Identify which cell holds the provided text, then report its [X, Y] central coordinate. 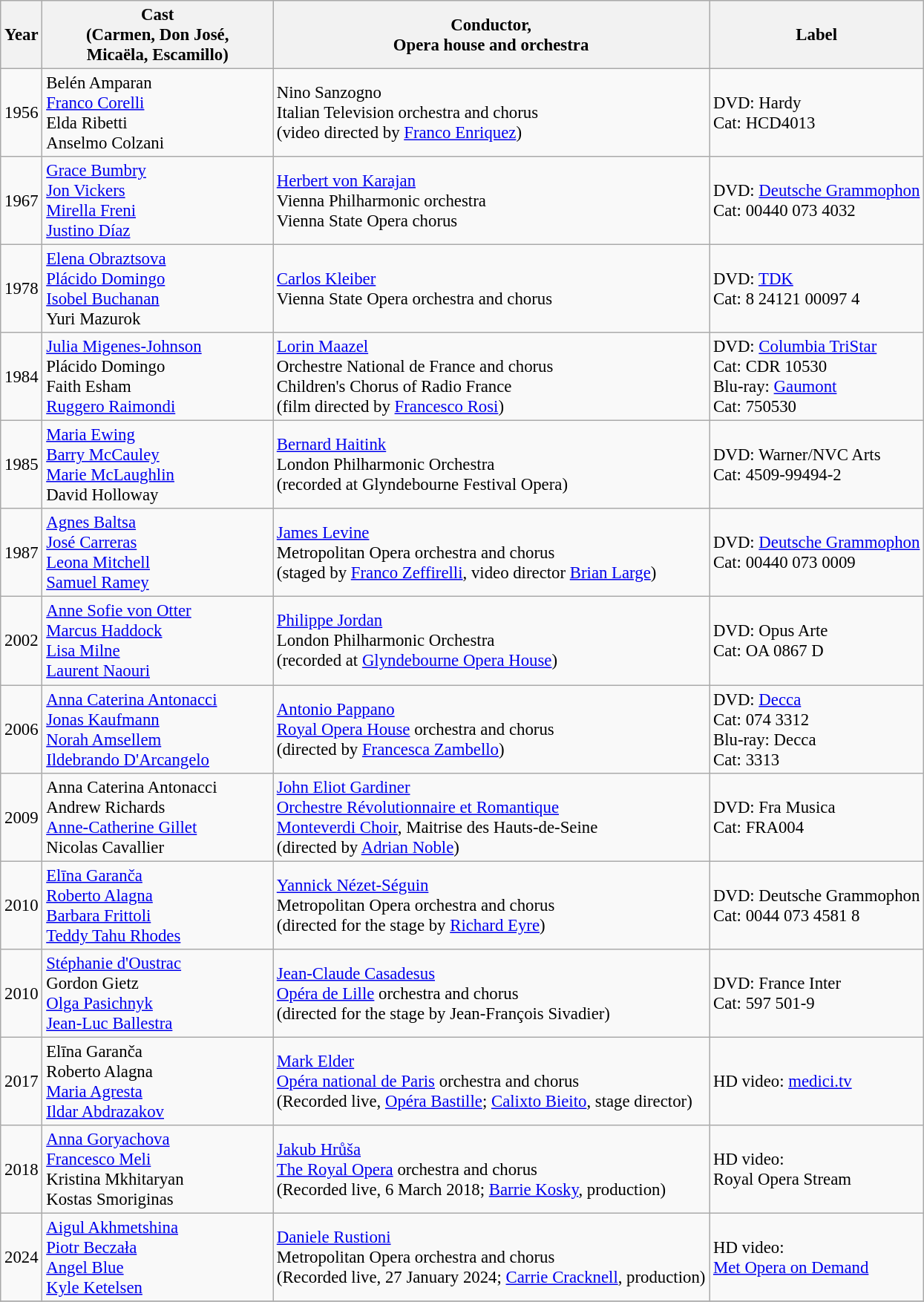
Anne Sofie von OtterMarcus HaddockLisa MilneLaurent Naouri [157, 641]
2017 [22, 1081]
DVD: Deutsche GrammophonCat: 00440 073 0009 [816, 554]
Lorin MaazelOrchestre National de France and chorusChildren's Chorus of Radio France(film directed by Francesco Rosi) [491, 377]
DVD: HardyCat: HCD4013 [816, 113]
1978 [22, 289]
Yannick Nézet-SéguinMetropolitan Opera orchestra and chorus(directed for the stage by Richard Eyre) [491, 906]
Elīna GarančaRoberto AlagnaBarbara FrittoliTeddy Tahu Rhodes [157, 906]
Belén AmparanFranco CorelliElda RibettiAnselmo Colzani [157, 113]
DVD: Columbia TriStarCat: CDR 10530Blu-ray: GaumontCat: 750530 [816, 377]
Aigul AkhmetshinaPiotr BeczałaAngel Blue Kyle Ketelsen [157, 1257]
DVD: France InterCat: 597 501-9 [816, 993]
Anna Caterina AntonacciAndrew RichardsAnne-Catherine GilletNicolas Cavallier [157, 817]
Label [816, 35]
1967 [22, 200]
Grace BumbryJon VickersMirella FreniJustino Díaz [157, 200]
1956 [22, 113]
James LevineMetropolitan Opera orchestra and chorus(staged by Franco Zeffirelli, video director Brian Large) [491, 554]
Mark ElderOpéra national de Paris orchestra and chorus(Recorded live, Opéra Bastille; Calixto Bieito, stage director) [491, 1081]
1987 [22, 554]
Daniele RustioniMetropolitan Opera orchestra and chorus(Recorded live, 27 January 2024; Carrie Cracknell, production) [491, 1257]
Conductor,Opera house and orchestra [491, 35]
DVD: Deutsche GrammophonCat: 00440 073 4032 [816, 200]
Bernard HaitinkLondon Philharmonic Orchestra(recorded at Glyndebourne Festival Opera) [491, 465]
Anna Caterina AntonacciJonas KaufmannNorah AmsellemIldebrando D'Arcangelo [157, 729]
Jakub HrůšaThe Royal Opera orchestra and chorus(Recorded live, 6 March 2018; Barrie Kosky, production) [491, 1170]
DVD: Fra MusicaCat: FRA004 [816, 817]
2024 [22, 1257]
Julia Migenes-JohnsonPlácido DomingoFaith EshamRuggero Raimondi [157, 377]
John Eliot GardinerOrchestre Révolutionnaire et RomantiqueMonteverdi Choir, Maitrise des Hauts-de-Seine(directed by Adrian Noble) [491, 817]
Year [22, 35]
Jean-Claude CasadesusOpéra de Lille orchestra and chorus(directed for the stage by Jean-François Sivadier) [491, 993]
DVD: DeccaCat: 074 3312Blu-ray: DeccaCat: 3313 [816, 729]
HD video:Met Opera on Demand [816, 1257]
DVD: TDKCat: 8 24121 00097 4 [816, 289]
2009 [22, 817]
Elīna GarančaRoberto AlagnaMaria Agresta Ildar Abdrazakov [157, 1081]
Elena ObraztsovaPlácido DomingoIsobel BuchananYuri Mazurok [157, 289]
HD video: medici.tv [816, 1081]
1984 [22, 377]
1985 [22, 465]
Agnes BaltsaJosé CarrerasLeona MitchellSamuel Ramey [157, 554]
Maria EwingBarry McCauleyMarie McLaughlinDavid Holloway [157, 465]
HD video:Royal Opera Stream [816, 1170]
2002 [22, 641]
2018 [22, 1170]
Stéphanie d'OustracGordon GietzOlga Pasichnyk Jean-Luc Ballestra [157, 993]
Herbert von KarajanVienna Philharmonic orchestraVienna State Opera chorus [491, 200]
DVD: Warner/NVC ArtsCat: 4509-99494-2 [816, 465]
Anna GoryachovaFrancesco MeliKristina Mkhitaryan Kostas Smoriginas [157, 1170]
Philippe JordanLondon Philharmonic Orchestra(recorded at Glyndebourne Opera House) [491, 641]
Cast(Carmen, Don José,Micaëla, Escamillo) [157, 35]
DVD: Opus ArteCat: OA 0867 D [816, 641]
Carlos KleiberVienna State Opera orchestra and chorus [491, 289]
DVD: Deutsche GrammophonCat: 0044 073 4581 8 [816, 906]
Antonio PappanoRoyal Opera House orchestra and chorus(directed by Francesca Zambello) [491, 729]
Nino SanzognoItalian Television orchestra and chorus(video directed by Franco Enriquez) [491, 113]
2006 [22, 729]
